Provide the [x, y] coordinate of the cell's center where the given text is located.  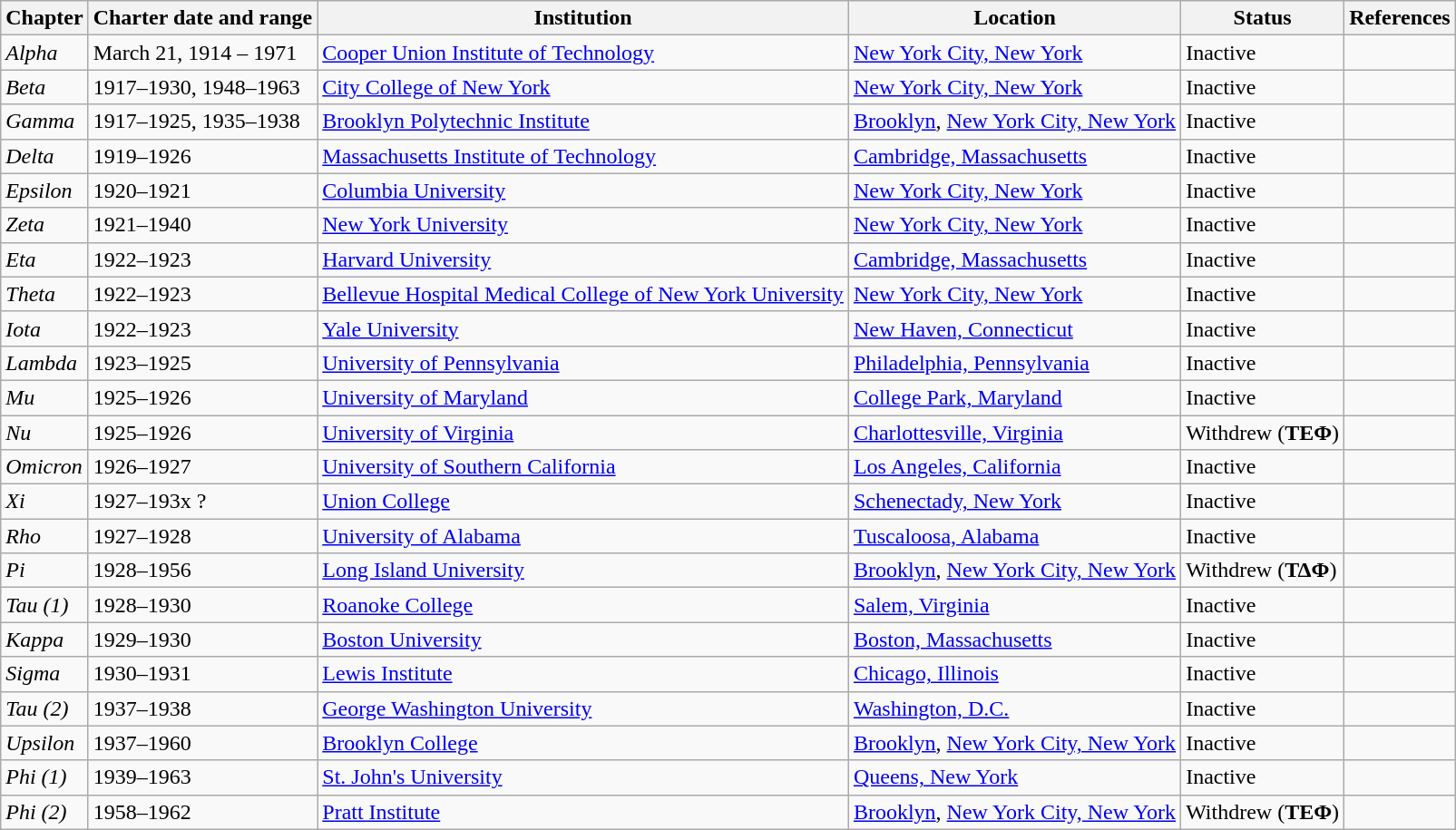
References [1401, 18]
Withdrew (ΤΔΦ) [1263, 571]
Iota [44, 328]
Long Island University [583, 571]
1958–1962 [203, 812]
1926–1927 [203, 467]
City College of New York [583, 87]
Philadelphia, Pennsylvania [1014, 363]
Pi [44, 571]
Bellevue Hospital Medical College of New York University [583, 294]
Kappa [44, 640]
Los Angeles, California [1014, 467]
1919–1926 [203, 156]
Omicron [44, 467]
Schenectady, New York [1014, 502]
Alpha [44, 53]
1928–1930 [203, 605]
Tuscaloosa, Alabama [1014, 536]
College Park, Maryland [1014, 397]
Mu [44, 397]
University of Pennsylvania [583, 363]
Delta [44, 156]
Washington, D.C. [1014, 708]
1939–1963 [203, 777]
Harvard University [583, 259]
Boston, Massachusetts [1014, 640]
Queens, New York [1014, 777]
New York University [583, 225]
Yale University [583, 328]
Charter date and range [203, 18]
1928–1956 [203, 571]
Salem, Virginia [1014, 605]
Charlottesville, Virginia [1014, 433]
1920–1921 [203, 190]
University of Alabama [583, 536]
Cooper Union Institute of Technology [583, 53]
Columbia University [583, 190]
Sigma [44, 674]
March 21, 1914 – 1971 [203, 53]
Rho [44, 536]
1930–1931 [203, 674]
Chicago, Illinois [1014, 674]
1937–1938 [203, 708]
1927–193x ? [203, 502]
Union College [583, 502]
Phi (2) [44, 812]
Boston University [583, 640]
Xi [44, 502]
Lambda [44, 363]
Beta [44, 87]
Status [1263, 18]
Zeta [44, 225]
1927–1928 [203, 536]
University of Southern California [583, 467]
Pratt Institute [583, 812]
Upsilon [44, 743]
1923–1925 [203, 363]
George Washington University [583, 708]
Massachusetts Institute of Technology [583, 156]
Gamma [44, 122]
Epsilon [44, 190]
Chapter [44, 18]
1917–1925, 1935–1938 [203, 122]
1917–1930, 1948–1963 [203, 87]
Lewis Institute [583, 674]
Institution [583, 18]
New Haven, Connecticut [1014, 328]
Location [1014, 18]
Tau (2) [44, 708]
1937–1960 [203, 743]
1929–1930 [203, 640]
Nu [44, 433]
Brooklyn Polytechnic Institute [583, 122]
Brooklyn College [583, 743]
University of Maryland [583, 397]
Eta [44, 259]
St. John's University [583, 777]
Tau (1) [44, 605]
Phi (1) [44, 777]
1921–1940 [203, 225]
Theta [44, 294]
University of Virginia [583, 433]
Roanoke College [583, 605]
